Find where the given text appears and provide that cell's center as [x, y] coordinate. 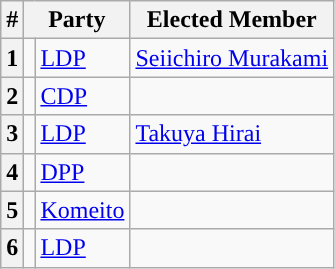
5 [12, 210]
6 [12, 248]
2 [12, 96]
Takuya Hirai [232, 134]
Party [77, 20]
Seiichiro Murakami [232, 58]
3 [12, 134]
4 [12, 172]
1 [12, 58]
CDP [82, 96]
DPP [82, 172]
# [12, 20]
Elected Member [232, 20]
Komeito [82, 210]
